Provide the (X, Y) coordinate of the cell's center where the given text is located.  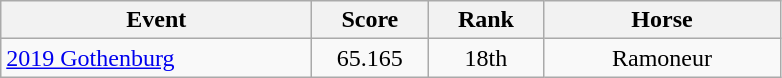
Event (156, 20)
65.165 (370, 58)
Score (370, 20)
Horse (662, 20)
2019 Gothenburg (156, 58)
18th (486, 58)
Rank (486, 20)
Ramoneur (662, 58)
